Output the [X, Y] coordinate of the center of the cell containing the given text.  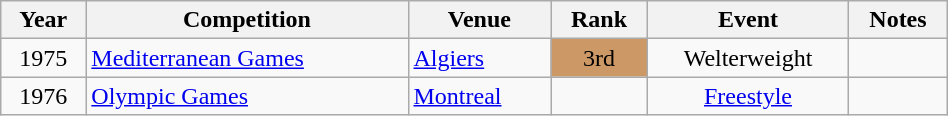
1976 [44, 96]
Year [44, 20]
Mediterranean Games [247, 58]
Competition [247, 20]
1975 [44, 58]
Montreal [480, 96]
Notes [898, 20]
Venue [480, 20]
Welterweight [748, 58]
Rank [600, 20]
Algiers [480, 58]
Freestyle [748, 96]
Olympic Games [247, 96]
3rd [600, 58]
Event [748, 20]
